Output the [X, Y] coordinate of the center of the cell containing the given text.  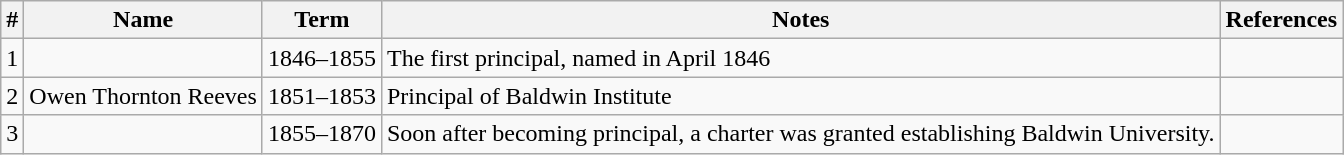
Term [322, 20]
Soon after becoming principal, a charter was granted establishing Baldwin University. [800, 134]
# [12, 20]
3 [12, 134]
Owen Thornton Reeves [144, 96]
2 [12, 96]
Name [144, 20]
The first principal, named in April 1846 [800, 58]
References [1282, 20]
Notes [800, 20]
1846–1855 [322, 58]
Principal of Baldwin Institute [800, 96]
1 [12, 58]
1855–1870 [322, 134]
1851–1853 [322, 96]
